Locate the cell with the specified text and output its (X, Y) center coordinate. 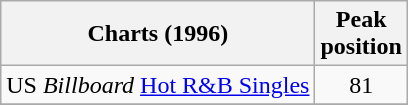
Charts (1996) (158, 34)
US Billboard Hot R&B Singles (158, 85)
81 (361, 85)
Peakposition (361, 34)
